For the text-containing cell, return its midpoint in (x, y) coordinate format. 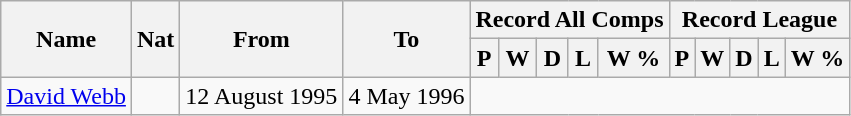
Name (66, 39)
12 August 1995 (262, 96)
Record League (760, 20)
David Webb (66, 96)
Nat (155, 39)
Record All Comps (570, 20)
4 May 1996 (406, 96)
From (262, 39)
To (406, 39)
